Search for the cell housing the specified text and yield its (x, y) center coordinate. 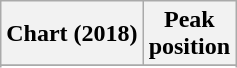
Peak position (189, 34)
Chart (2018) (72, 34)
